Return the (X, Y) coordinate for the center point of the cell that contains the specified text.  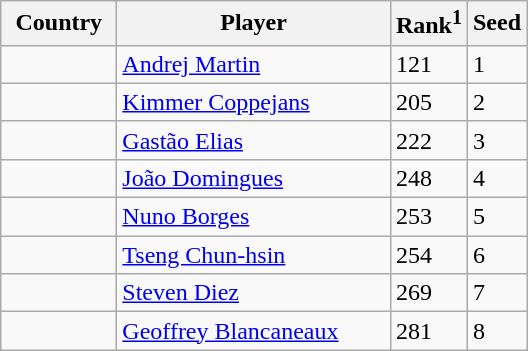
5 (496, 217)
6 (496, 255)
Country (59, 24)
4 (496, 178)
Tseng Chun-hsin (254, 255)
Gastão Elias (254, 140)
Seed (496, 24)
Nuno Borges (254, 217)
Kimmer Coppejans (254, 102)
7 (496, 293)
205 (428, 102)
248 (428, 178)
João Domingues (254, 178)
Geoffrey Blancaneaux (254, 331)
Andrej Martin (254, 64)
Player (254, 24)
254 (428, 255)
Rank1 (428, 24)
121 (428, 64)
8 (496, 331)
2 (496, 102)
222 (428, 140)
281 (428, 331)
3 (496, 140)
Steven Diez (254, 293)
253 (428, 217)
1 (496, 64)
269 (428, 293)
